Detect which cell encompasses the target text, then output its [x, y] center coordinate. 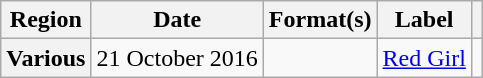
Label [424, 20]
Format(s) [320, 20]
21 October 2016 [177, 58]
Date [177, 20]
Various [46, 58]
Region [46, 20]
Red Girl [424, 58]
